Scan for the cell matching the given text and deliver its (X, Y) coordinate at center. 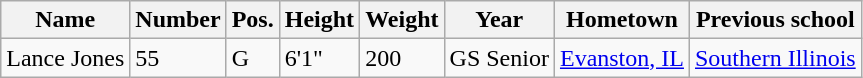
Previous school (775, 20)
55 (178, 58)
200 (402, 58)
Year (499, 20)
Pos. (252, 20)
6'1" (319, 58)
Southern Illinois (775, 58)
Number (178, 20)
Height (319, 20)
Weight (402, 20)
GS Senior (499, 58)
Name (66, 20)
Lance Jones (66, 58)
Hometown (622, 20)
Evanston, IL (622, 58)
G (252, 58)
